Return [X, Y] of the center of cell containing provided text 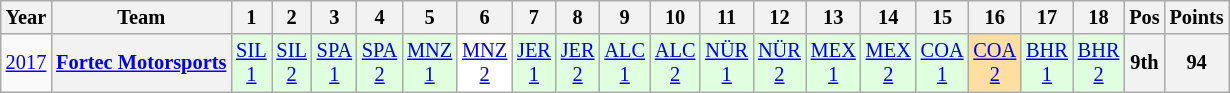
9th [1144, 63]
ALC2 [675, 63]
9 [624, 17]
NÜR2 [780, 63]
14 [888, 17]
10 [675, 17]
SPA1 [334, 63]
MEX1 [834, 63]
17 [1047, 17]
MNZ1 [430, 63]
JER2 [578, 63]
2 [292, 17]
15 [942, 17]
BHR2 [1099, 63]
Year [26, 17]
Pos [1144, 17]
Points [1197, 17]
NÜR1 [726, 63]
COA2 [994, 63]
SIL2 [292, 63]
MNZ2 [484, 63]
BHR1 [1047, 63]
SPA2 [380, 63]
94 [1197, 63]
7 [534, 17]
6 [484, 17]
MEX2 [888, 63]
8 [578, 17]
13 [834, 17]
18 [1099, 17]
ALC1 [624, 63]
12 [780, 17]
16 [994, 17]
Team [141, 17]
Fortec Motorsports [141, 63]
11 [726, 17]
COA1 [942, 63]
3 [334, 17]
1 [251, 17]
5 [430, 17]
2017 [26, 63]
JER1 [534, 63]
4 [380, 17]
SIL1 [251, 63]
